For the text-containing cell, return its midpoint in [X, Y] coordinate format. 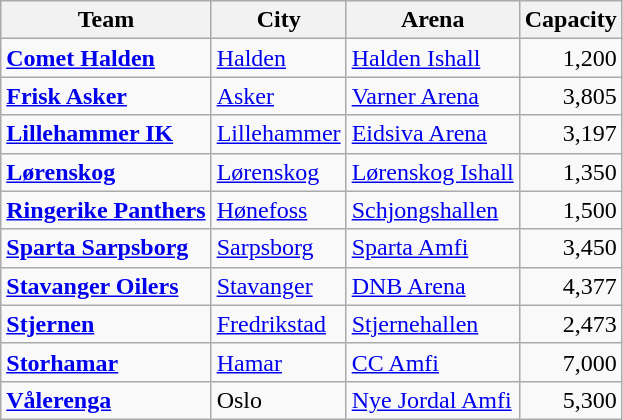
Capacity [570, 20]
Lørenskog Ishall [432, 172]
Asker [278, 96]
Sparta Sarpsborg [106, 248]
5,300 [570, 400]
Stjernehallen [432, 324]
Halden [278, 58]
Nye Jordal Amfi [432, 400]
Stjernen [106, 324]
Team [106, 20]
Sarpsborg [278, 248]
Stavanger [278, 286]
City [278, 20]
3,450 [570, 248]
Schjongshallen [432, 210]
Arena [432, 20]
Lillehammer [278, 134]
Eidsiva Arena [432, 134]
1,200 [570, 58]
CC Amfi [432, 362]
Frisk Asker [106, 96]
DNB Arena [432, 286]
Fredrikstad [278, 324]
Varner Arena [432, 96]
Stavanger Oilers [106, 286]
Sparta Amfi [432, 248]
Comet Halden [106, 58]
Hønefoss [278, 210]
Vålerenga [106, 400]
Oslo [278, 400]
Hamar [278, 362]
Halden Ishall [432, 58]
Lillehammer IK [106, 134]
3,197 [570, 134]
1,500 [570, 210]
7,000 [570, 362]
4,377 [570, 286]
Storhamar [106, 362]
Ringerike Panthers [106, 210]
3,805 [570, 96]
1,350 [570, 172]
2,473 [570, 324]
